Detect which cell encompasses the target text, then output its (x, y) center coordinate. 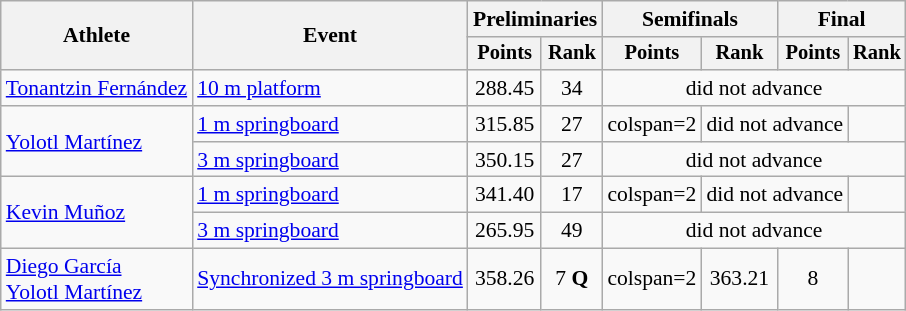
17 (572, 195)
Diego GarcíaYolotl Martínez (96, 280)
363.21 (739, 280)
34 (572, 88)
265.95 (505, 231)
341.40 (505, 195)
Event (330, 36)
Synchronized 3 m springboard (330, 280)
Final (842, 19)
358.26 (505, 280)
8 (814, 280)
350.15 (505, 160)
49 (572, 231)
Tonantzin Fernández (96, 88)
Preliminaries (535, 19)
Yolotl Martínez (96, 142)
Athlete (96, 36)
315.85 (505, 124)
288.45 (505, 88)
Kevin Muñoz (96, 212)
Semifinals (690, 19)
7 Q (572, 280)
10 m platform (330, 88)
